Pinpoint the cell where the given text exists, returning its [X, Y] midpoint coordinate. 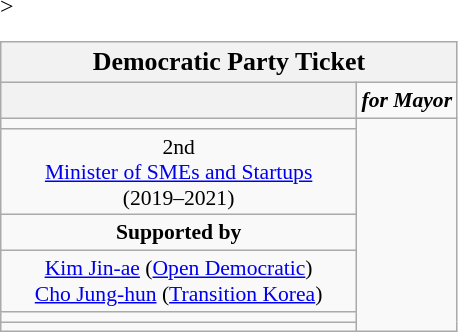
for Mayor [406, 100]
Kim Jin-ae (Open Democratic)Cho Jung-hun (Transition Korea) [179, 280]
2ndMinister of SMEs and Startups(2019–2021) [179, 172]
Democratic Party Ticket [229, 62]
Supported by [179, 233]
